Search for the cell housing the specified text and yield its [X, Y] center coordinate. 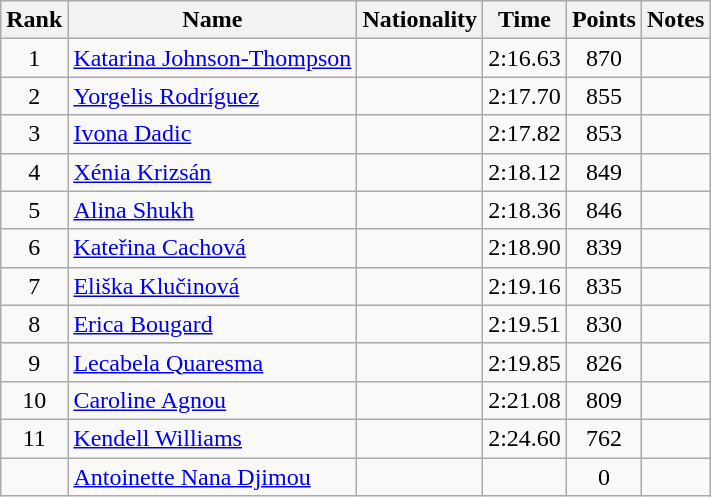
830 [604, 324]
2:19.51 [525, 324]
Ivona Dadic [212, 134]
2:16.63 [525, 58]
835 [604, 286]
Katarina Johnson-Thompson [212, 58]
0 [604, 477]
2:18.36 [525, 210]
762 [604, 438]
Kateřina Cachová [212, 248]
Points [604, 20]
Kendell Williams [212, 438]
846 [604, 210]
4 [34, 172]
Time [525, 20]
5 [34, 210]
839 [604, 248]
2:24.60 [525, 438]
Antoinette Nana Djimou [212, 477]
2:17.70 [525, 96]
Lecabela Quaresma [212, 362]
826 [604, 362]
Alina Shukh [212, 210]
2:18.90 [525, 248]
855 [604, 96]
870 [604, 58]
853 [604, 134]
9 [34, 362]
Notes [675, 20]
2:21.08 [525, 400]
849 [604, 172]
Erica Bougard [212, 324]
809 [604, 400]
1 [34, 58]
Yorgelis Rodríguez [212, 96]
2:18.12 [525, 172]
2:17.82 [525, 134]
Nationality [420, 20]
2:19.85 [525, 362]
Caroline Agnou [212, 400]
Rank [34, 20]
10 [34, 400]
2 [34, 96]
11 [34, 438]
6 [34, 248]
3 [34, 134]
Name [212, 20]
8 [34, 324]
Eliška Klučinová [212, 286]
2:19.16 [525, 286]
Xénia Krizsán [212, 172]
7 [34, 286]
